Output the (X, Y) coordinate of the center of the cell containing the given text.  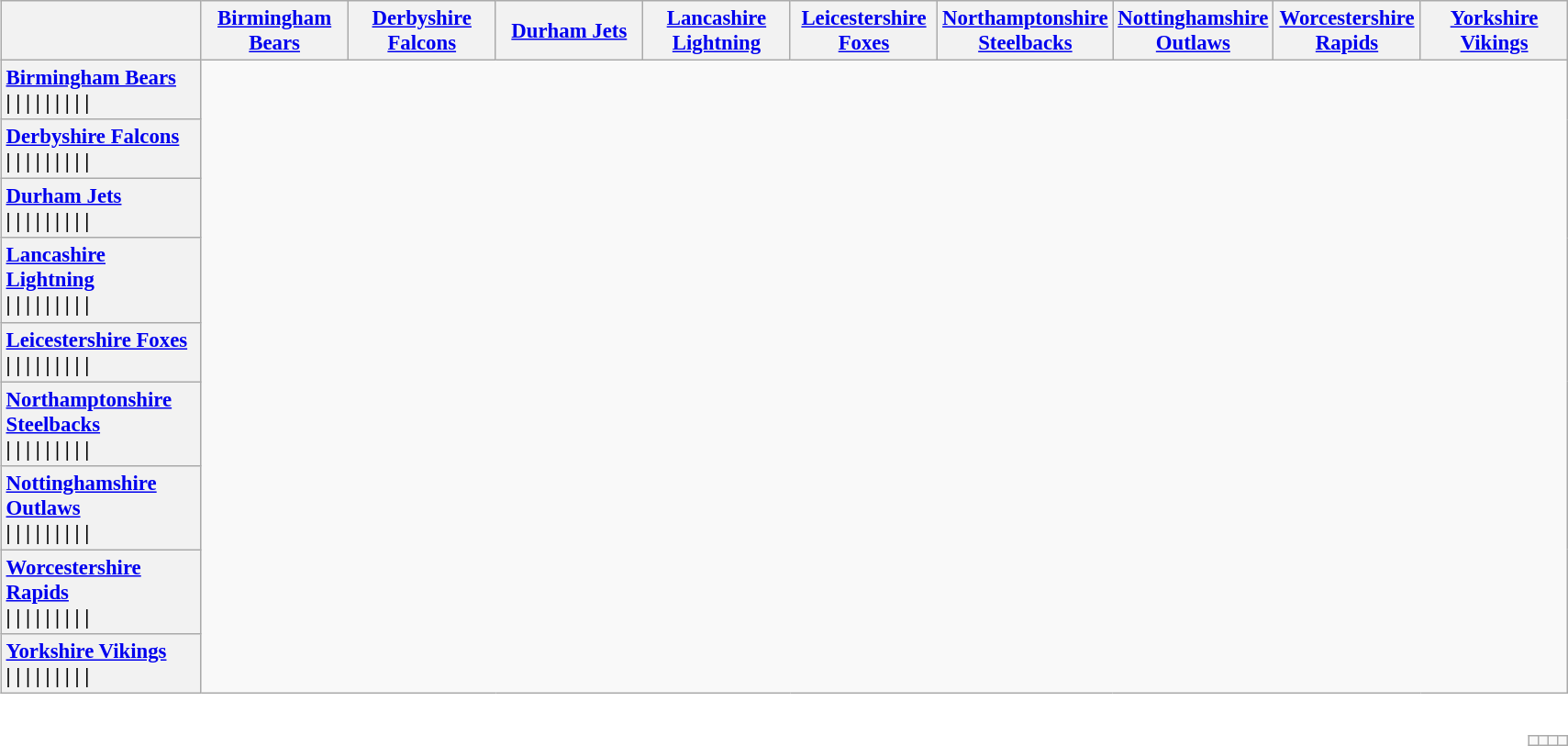
Northamptonshire Steelbacks | | | | | | | | | (101, 424)
Leicestershire Foxes | | | | | | | | | (101, 352)
Derbyshire Falcons | | | | | | | | | (101, 149)
Leicestershire Foxes (864, 31)
Birmingham Bears (275, 31)
Derbyshire Falcons (422, 31)
Yorkshire Vikings (1494, 31)
Nottinghamshire Outlaws | | | | | | | | | (101, 507)
Northamptonshire Steelbacks (1026, 31)
Durham Jets | | | | | | | | | (101, 209)
Birmingham Bears | | | | | | | | | (101, 90)
Worcestershire Rapids | | | | | | | | | (101, 592)
Durham Jets (569, 31)
Yorkshire Vikings | | | | | | | | | (101, 662)
Lancashire Lightning | | | | | | | | | (101, 280)
Nottinghamshire Outlaws (1193, 31)
Worcestershire Rapids (1347, 31)
Lancashire Lightning (717, 31)
